Scan for the cell matching the given text and deliver its (x, y) coordinate at center. 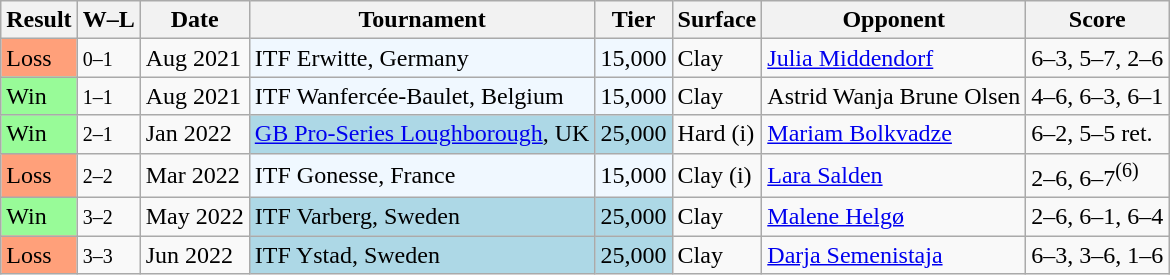
4–6, 6–3, 6–1 (1098, 96)
6–3, 5–7, 2–6 (1098, 58)
Score (1098, 20)
Surface (717, 20)
2–6, 6–1, 6–4 (1098, 217)
2–2 (108, 176)
Tier (634, 20)
Hard (i) (717, 134)
3–3 (108, 255)
Jan 2022 (194, 134)
Mariam Bolkvadze (894, 134)
Clay (i) (717, 176)
Astrid Wanja Brune Olsen (894, 96)
Malene Helgø (894, 217)
Darja Semenistaja (894, 255)
1–1 (108, 96)
ITF Gonesse, France (422, 176)
Julia Middendorf (894, 58)
Jun 2022 (194, 255)
Opponent (894, 20)
Result (39, 20)
Mar 2022 (194, 176)
ITF Ystad, Sweden (422, 255)
6–2, 5–5 ret. (1098, 134)
May 2022 (194, 217)
GB Pro-Series Loughborough, UK (422, 134)
Date (194, 20)
ITF Erwitte, Germany (422, 58)
Lara Salden (894, 176)
0–1 (108, 58)
3–2 (108, 217)
ITF Varberg, Sweden (422, 217)
2–6, 6–7(6) (1098, 176)
ITF Wanfercée-Baulet, Belgium (422, 96)
W–L (108, 20)
2–1 (108, 134)
6–3, 3–6, 1–6 (1098, 255)
Tournament (422, 20)
